Pinpoint the cell where the given text exists, returning its [X, Y] midpoint coordinate. 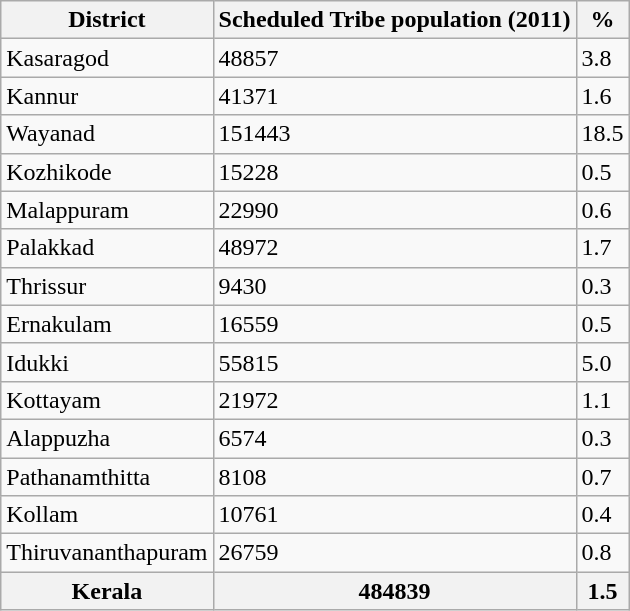
Alappuzha [107, 438]
% [602, 20]
0.8 [602, 553]
484839 [394, 591]
1.6 [602, 96]
1.5 [602, 591]
Kasaragod [107, 58]
26759 [394, 553]
8108 [394, 477]
Kerala [107, 591]
21972 [394, 400]
Thrissur [107, 286]
18.5 [602, 134]
Thiruvananthapuram [107, 553]
Palakkad [107, 248]
3.8 [602, 58]
48972 [394, 248]
41371 [394, 96]
Kollam [107, 515]
22990 [394, 210]
151443 [394, 134]
15228 [394, 172]
Scheduled Tribe population (2011) [394, 20]
48857 [394, 58]
Kottayam [107, 400]
6574 [394, 438]
0.7 [602, 477]
Ernakulam [107, 324]
1.7 [602, 248]
0.6 [602, 210]
9430 [394, 286]
Kozhikode [107, 172]
Kannur [107, 96]
10761 [394, 515]
16559 [394, 324]
Malappuram [107, 210]
0.4 [602, 515]
Wayanad [107, 134]
5.0 [602, 362]
1.1 [602, 400]
Idukki [107, 362]
Pathanamthitta [107, 477]
55815 [394, 362]
District [107, 20]
